Output the (x, y) coordinate of the center of the cell containing the given text.  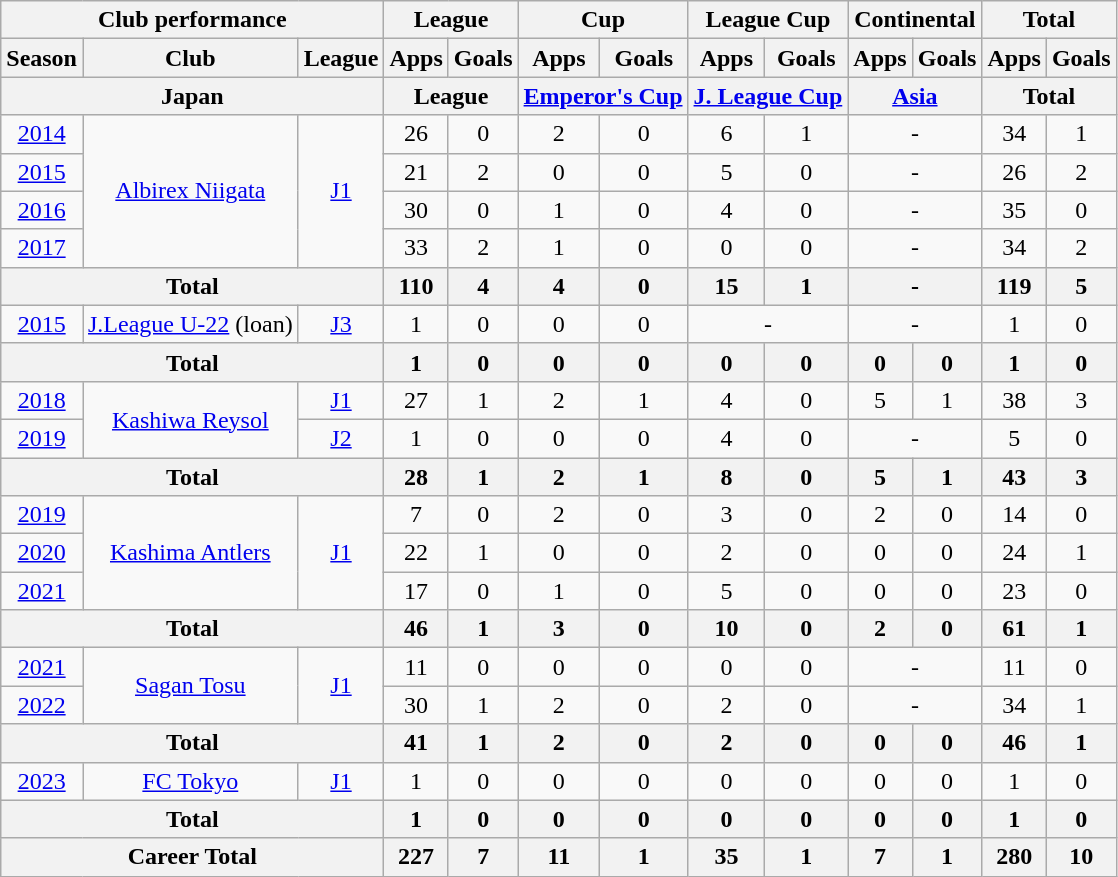
Club (190, 58)
15 (726, 286)
2017 (42, 248)
43 (1014, 477)
J3 (341, 324)
Cup (603, 20)
41 (416, 743)
2022 (42, 705)
2014 (42, 134)
119 (1014, 286)
27 (416, 400)
Season (42, 58)
17 (416, 591)
Continental (915, 20)
Asia (915, 96)
2023 (42, 781)
227 (416, 857)
24 (1014, 553)
J.League U-22 (loan) (190, 324)
110 (416, 286)
280 (1014, 857)
Kashima Antlers (190, 553)
Career Total (192, 857)
Emperor's Cup (603, 96)
Albirex Niigata (190, 191)
2016 (42, 210)
Kashiwa Reysol (190, 419)
League Cup (768, 20)
21 (416, 172)
6 (726, 134)
Sagan Tosu (190, 686)
14 (1014, 515)
28 (416, 477)
33 (416, 248)
8 (726, 477)
J2 (341, 438)
2018 (42, 400)
22 (416, 553)
FC Tokyo (190, 781)
23 (1014, 591)
J. League Cup (768, 96)
Japan (192, 96)
38 (1014, 400)
2020 (42, 553)
Club performance (192, 20)
61 (1014, 629)
